Return [x, y] of the center of cell containing provided text 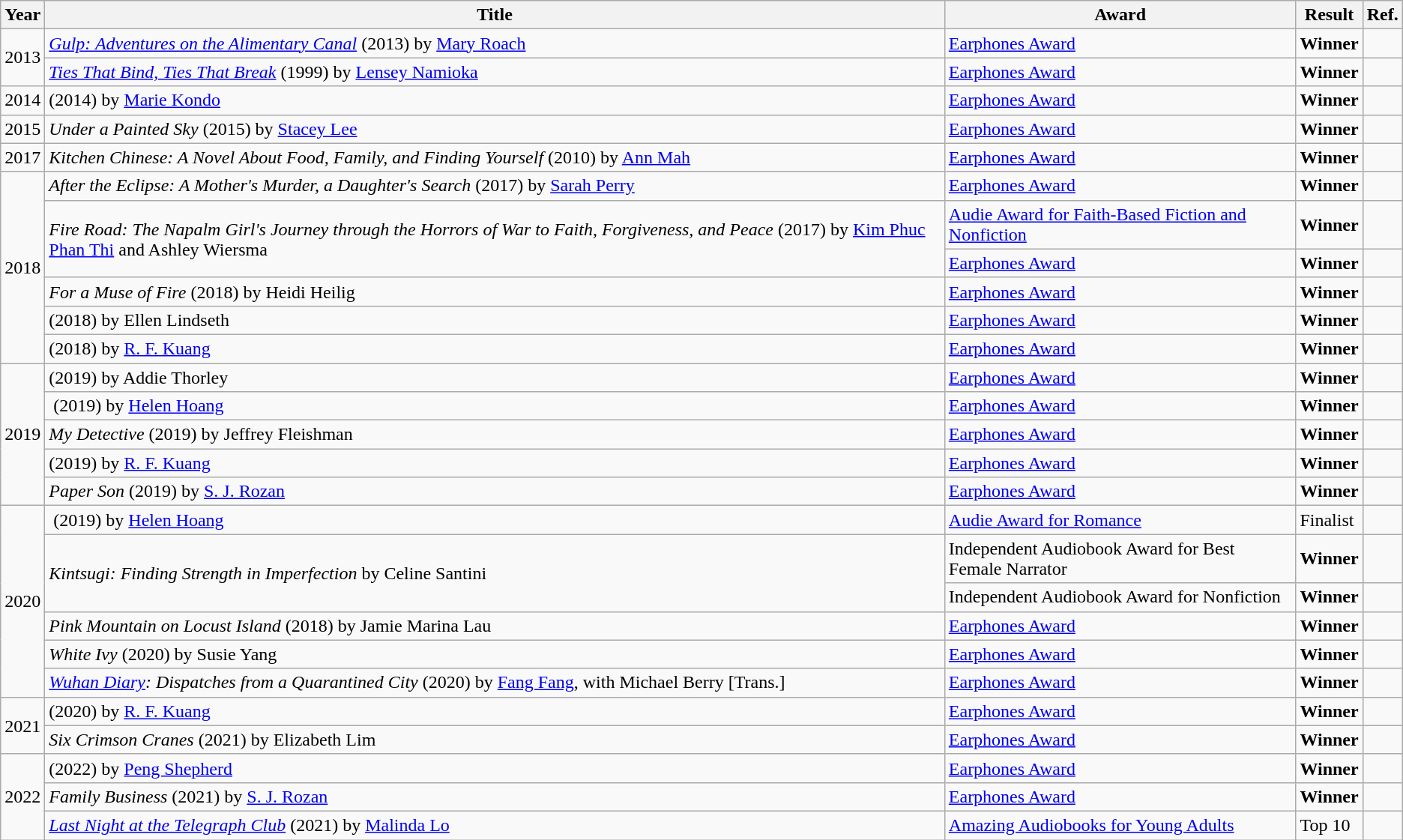
(2014) by Marie Kondo [495, 100]
2018 [22, 267]
Audie Award for Romance [1120, 520]
Result [1330, 15]
Ties That Bind, Ties That Break (1999) by Lensey Namioka [495, 72]
2015 [22, 129]
Gulp: Adventures on the Alimentary Canal (2013) by Mary Roach [495, 43]
2013 [22, 58]
Title [495, 15]
White Ivy (2020) by Susie Yang [495, 654]
Independent Audiobook Award for Nonfiction [1120, 597]
Wuhan Diary: Dispatches from a Quarantined City (2020) by Fang Fang, with Michael Berry [Trans.] [495, 683]
Amazing Audiobooks for Young Adults [1120, 825]
2014 [22, 100]
Top 10 [1330, 825]
(2018) by R. F. Kuang [495, 348]
Finalist [1330, 520]
Under a Painted Sky (2015) by Stacey Lee [495, 129]
2022 [22, 797]
(2019) by R. F. Kuang [495, 463]
Award [1120, 15]
Kitchen Chinese: A Novel About Food, Family, and Finding Yourself (2010) by Ann Mah [495, 157]
2017 [22, 157]
Pink Mountain on Locust Island (2018) by Jamie Marina Lau [495, 626]
Year [22, 15]
Paper Son (2019) by S. J. Rozan [495, 492]
Audie Award for Faith-Based Fiction and Nonfiction [1120, 225]
Last Night at the Telegraph Club (2021) by Malinda Lo [495, 825]
For a Muse of Fire (2018) by Heidi Heilig [495, 291]
Family Business (2021) by S. J. Rozan [495, 797]
Fire Road: The Napalm Girl's Journey through the Horrors of War to Faith, Forgiveness, and Peace (2017) by Kim Phuc Phan Thi and Ashley Wiersma [495, 238]
Six Crimson Cranes (2021) by Elizabeth Lim [495, 740]
Kintsugi: Finding Strength in Imperfection by Celine Santini [495, 572]
2021 [22, 725]
My Detective (2019) by Jeffrey Fleishman [495, 435]
(2018) by Ellen Lindseth [495, 320]
(2020) by R. F. Kuang [495, 711]
After the Eclipse: A Mother's Murder, a Daughter's Search (2017) by Sarah Perry [495, 186]
Ref. [1382, 15]
(2019) by Addie Thorley [495, 377]
(2022) by Peng Shepherd [495, 768]
2019 [22, 434]
2020 [22, 601]
Independent Audiobook Award for Best Female Narrator [1120, 559]
